Detect which cell encompasses the target text, then output its (x, y) center coordinate. 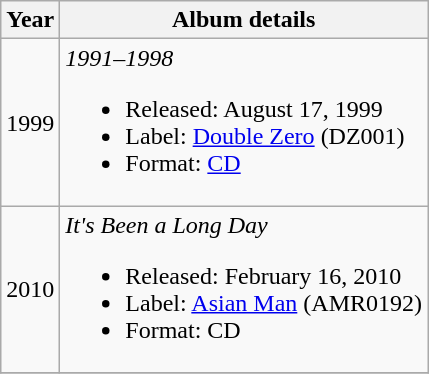
1991–1998Released: August 17, 1999Label: Double Zero (DZ001)Format: CD (244, 122)
2010 (30, 290)
1999 (30, 122)
It's Been a Long DayReleased: February 16, 2010Label: Asian Man (AMR0192)Format: CD (244, 290)
Year (30, 20)
Album details (244, 20)
